Return the (X, Y) coordinate for the center point of the cell that contains the specified text.  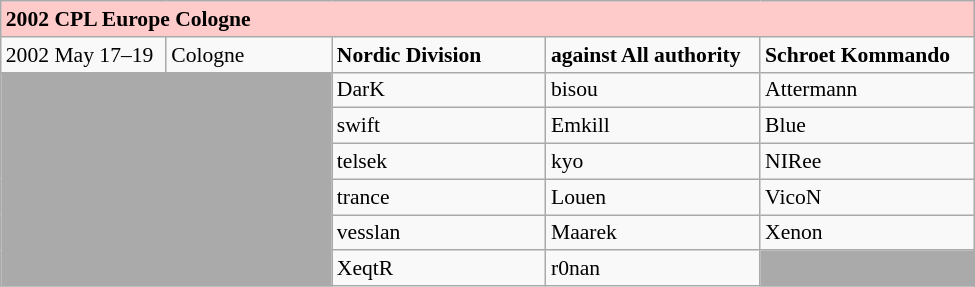
swift (439, 126)
2002 May 17–19 (84, 54)
Emkill (653, 126)
vesslan (439, 232)
bisou (653, 90)
Attermann (867, 90)
XeqtR (439, 268)
DarK (439, 90)
Cologne (248, 54)
Schroet Kommando (867, 54)
Maarek (653, 232)
2002 CPL Europe Cologne (488, 19)
NIRee (867, 161)
trance (439, 197)
Blue (867, 126)
Louen (653, 197)
against All authority (653, 54)
VicoN (867, 197)
kyo (653, 161)
r0nan (653, 268)
Xenon (867, 232)
Nordic Division (439, 54)
telsek (439, 161)
